Find where the given text appears and provide that cell's center as (X, Y) coordinate. 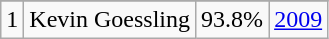
93.8% (232, 20)
Kevin Goessling (110, 20)
2009 (298, 20)
1 (12, 20)
